Search for the cell housing the specified text and yield its [X, Y] center coordinate. 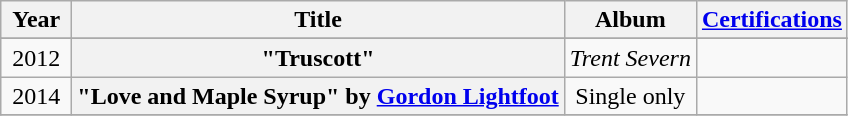
2012 [36, 58]
"Truscott" [318, 58]
Single only [630, 96]
Album [630, 20]
"Love and Maple Syrup" by Gordon Lightfoot [318, 96]
Certifications [772, 20]
2014 [36, 96]
Title [318, 20]
Year [36, 20]
Trent Severn [630, 58]
